For the text-containing cell, return its midpoint in [X, Y] coordinate format. 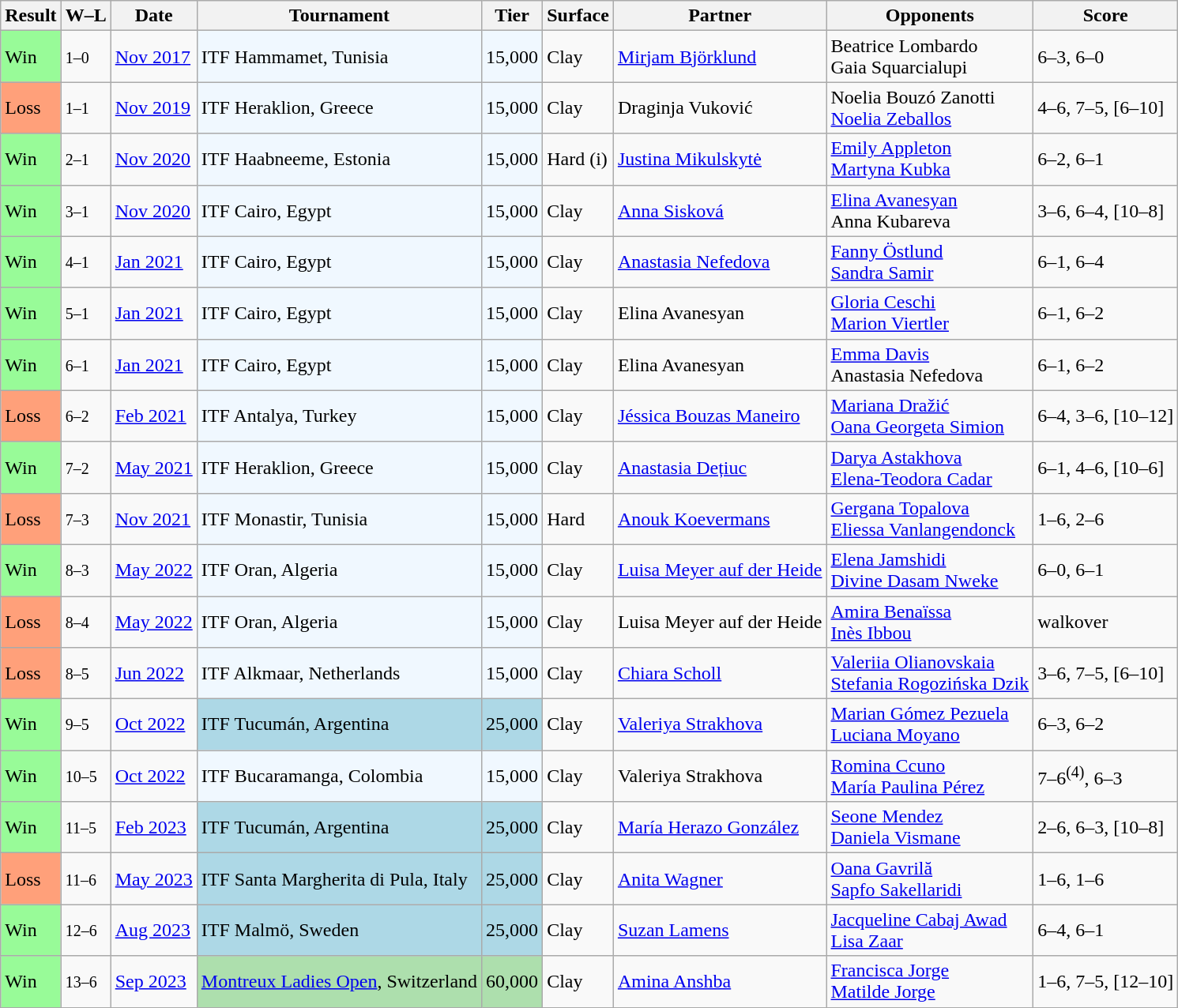
Feb 2023 [153, 828]
Francisca Jorge Matilde Jorge [930, 981]
Opponents [930, 16]
Valeriia Olianovskaia Stefania Rogozińska Dzik [930, 673]
7–6(4), 6–3 [1106, 776]
1–6, 1–6 [1106, 878]
ITF Monastir, Tunisia [339, 518]
Anna Sisková [720, 210]
Anita Wagner [720, 878]
12–6 [85, 931]
Montreux Ladies Open, Switzerland [339, 981]
Amina Anshba [720, 981]
8–4 [85, 621]
1–0 [85, 57]
11–6 [85, 878]
Draginja Vuković [720, 107]
Tournament [339, 16]
8–5 [85, 673]
May 2023 [153, 878]
Fanny Östlund Sandra Samir [930, 262]
Marian Gómez Pezuela Luciana Moyano [930, 725]
ITF Bucaramanga, Colombia [339, 776]
6–1 [85, 365]
Mariana Dražić Oana Georgeta Simion [930, 416]
Emily Appleton Martyna Kubka [930, 160]
Hard [578, 518]
Jéssica Bouzas Maneiro [720, 416]
May 2021 [153, 468]
1–6, 7–5, [12–10] [1106, 981]
ITF Malmö, Sweden [339, 931]
ITF Santa Margherita di Pula, Italy [339, 878]
Noelia Bouzó Zanotti Noelia Zeballos [930, 107]
6–2, 6–1 [1106, 160]
Nov 2021 [153, 518]
9–5 [85, 725]
Jun 2022 [153, 673]
W–L [85, 16]
Sep 2023 [153, 981]
Anastasia Dețiuc [720, 468]
13–6 [85, 981]
Nov 2017 [153, 57]
4–1 [85, 262]
4–6, 7–5, [6–10] [1106, 107]
ITF Hammamet, Tunisia [339, 57]
8–3 [85, 570]
2–6, 6–3, [10–8] [1106, 828]
6–1, 6–4 [1106, 262]
Darya Astakhova Elena-Teodora Cadar [930, 468]
5–1 [85, 313]
1–6, 2–6 [1106, 518]
ITF Alkmaar, Netherlands [339, 673]
Aug 2023 [153, 931]
ITF Antalya, Turkey [339, 416]
Result [31, 16]
60,000 [512, 981]
Gergana Topalova Eliessa Vanlangendonck [930, 518]
Tier [512, 16]
Anouk Koevermans [720, 518]
3–6, 7–5, [6–10] [1106, 673]
Mirjam Björklund [720, 57]
Amira Benaïssa Inès Ibbou [930, 621]
3–6, 6–4, [10–8] [1106, 210]
Feb 2021 [153, 416]
11–5 [85, 828]
6–2 [85, 416]
Score [1106, 16]
Justina Mikulskytė [720, 160]
3–1 [85, 210]
7–3 [85, 518]
walkover [1106, 621]
6–1, 4–6, [10–6] [1106, 468]
Elena Jamshidi Divine Dasam Nweke [930, 570]
Romina Ccuno María Paulina Pérez [930, 776]
6–3, 6–2 [1106, 725]
Date [153, 16]
María Herazo González [720, 828]
7–2 [85, 468]
Surface [578, 16]
Anastasia Nefedova [720, 262]
6–4, 6–1 [1106, 931]
Chiara Scholl [720, 673]
Suzan Lamens [720, 931]
Partner [720, 16]
6–0, 6–1 [1106, 570]
Beatrice Lombardo Gaia Squarcialupi [930, 57]
6–3, 6–0 [1106, 57]
Gloria Ceschi Marion Viertler [930, 313]
ITF Haabneeme, Estonia [339, 160]
Seone Mendez Daniela Vismane [930, 828]
Jacqueline Cabaj Awad Lisa Zaar [930, 931]
Hard (i) [578, 160]
Nov 2019 [153, 107]
Elina Avanesyan Anna Kubareva [930, 210]
Oana Gavrilă Sapfo Sakellaridi [930, 878]
10–5 [85, 776]
Emma Davis Anastasia Nefedova [930, 365]
2–1 [85, 160]
6–4, 3–6, [10–12] [1106, 416]
1–1 [85, 107]
